Output the [X, Y] coordinate of the center of the cell containing the given text.  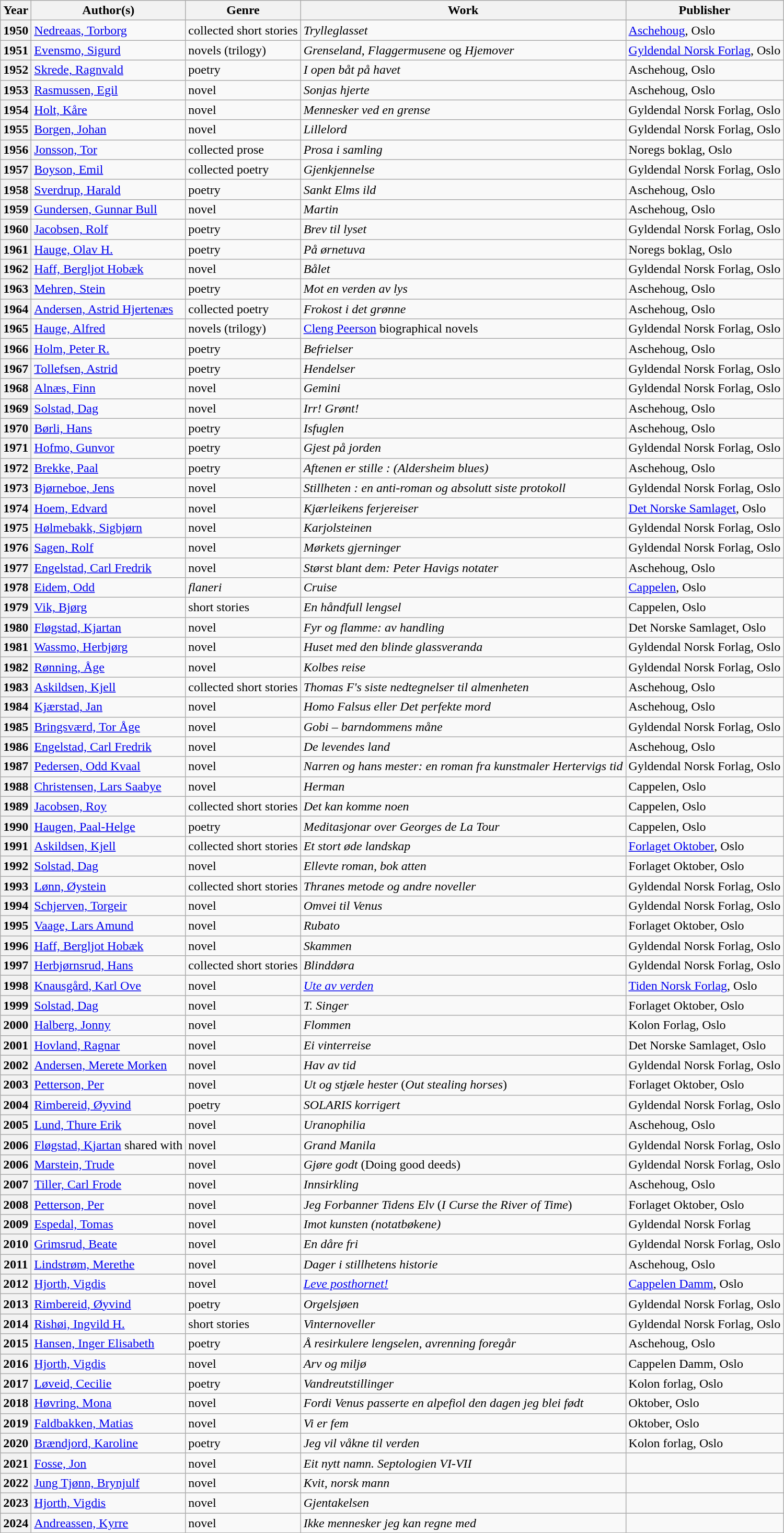
Sonjas hjerte [463, 90]
Genre [243, 10]
1993 [16, 886]
2011 [16, 1264]
1972 [16, 468]
2003 [16, 1085]
1965 [16, 329]
2001 [16, 1045]
1987 [16, 766]
1957 [16, 169]
Tiden Norsk Forlag, Oslo [705, 986]
1963 [16, 289]
Gemini [463, 388]
1995 [16, 926]
Marstein, Trude [109, 1164]
1989 [16, 806]
Martin [463, 209]
Halberg, Jonny [109, 1025]
Kolbes reise [463, 667]
Hansen, Inger Elisabeth [109, 1344]
1997 [16, 966]
Cruise [463, 588]
2002 [16, 1065]
Gyldendal Norsk Forlag [705, 1225]
Lillelord [463, 130]
2020 [16, 1443]
En håndfull lengsel [463, 608]
Jung Tjønn, Brynjulf [109, 1483]
1970 [16, 428]
1996 [16, 946]
Vi er fem [463, 1423]
Gundersen, Gunnar Bull [109, 209]
Vaage, Lars Amund [109, 926]
Espedal, Tomas [109, 1225]
2007 [16, 1184]
Grimsrud, Beate [109, 1244]
Boyson, Emil [109, 169]
Fløgstad, Kjartan shared with [109, 1145]
Lønn, Øystein [109, 886]
Ellevte roman, bok atten [463, 866]
Frokost i det grønne [463, 309]
2024 [16, 1523]
Vinternoveller [463, 1324]
Gjøre godt (Doing good deeds) [463, 1164]
Å resirkulere lengselen, avrenning foregår [463, 1344]
Andreassen, Kyrre [109, 1523]
2008 [16, 1204]
2012 [16, 1284]
Ut og stjæle hester (Out stealing horses) [463, 1085]
Gobi – barndommens måne [463, 727]
1974 [16, 508]
Sankt Elms ild [463, 189]
Herbjørnsrud, Hans [109, 966]
Huset med den blinde glassveranda [463, 647]
Jacobsen, Roy [109, 806]
1994 [16, 906]
1985 [16, 727]
Stillheten : en anti-roman og absolutt siste protokoll [463, 488]
Brev til lyset [463, 229]
Hav av tid [463, 1065]
1966 [16, 349]
Imot kunsten (notatbøkene) [463, 1225]
Fordi Venus passerte en alpefiol den dagen jeg blei født [463, 1403]
Fyr og flamme: av handling [463, 627]
Leve posthornet! [463, 1284]
Hovland, Ragnar [109, 1045]
T. Singer [463, 1005]
Mørkets gjerninger [463, 547]
Holm, Peter R. [109, 349]
Fløgstad, Kjartan [109, 627]
Jacobsen, Rolf [109, 229]
Befrielser [463, 349]
2000 [16, 1025]
Wassmo, Herbjørg [109, 647]
1981 [16, 647]
1964 [16, 309]
1988 [16, 786]
Det kan komme noen [463, 806]
1986 [16, 747]
Arv og miljø [463, 1364]
Omvei til Venus [463, 906]
Jeg vil våkne til verden [463, 1443]
Kjærleikens ferjereiser [463, 508]
Thranes metode og andre noveller [463, 886]
1959 [16, 209]
Schjerven, Torgeir [109, 906]
Andersen, Astrid Hjertenæs [109, 309]
Evensmo, Sigurd [109, 50]
Rishøi, Ingvild H. [109, 1324]
Hølmebakk, Sigbjørn [109, 528]
Haugen, Paal-Helge [109, 826]
1971 [16, 448]
Aftenen er stille : (Aldersheim blues) [463, 468]
Grenseland, Flaggermusene og Hjemover [463, 50]
Blinddøra [463, 966]
2004 [16, 1105]
Et stort øde landskap [463, 846]
Vandreutstillinger [463, 1383]
Trylleglasset [463, 30]
Sagen, Rolf [109, 547]
Tollefsen, Astrid [109, 369]
Kolon Forlag, Oslo [705, 1025]
2005 [16, 1125]
1976 [16, 547]
Hoem, Edvard [109, 508]
flaneri [243, 588]
Rønning, Åge [109, 667]
Cleng Peerson biographical novels [463, 329]
Skrede, Ragnvald [109, 70]
1991 [16, 846]
På ørnetuva [463, 249]
Ikke mennesker jeg kan regne med [463, 1523]
De levendes land [463, 747]
Tiller, Carl Frode [109, 1184]
collected prose [243, 150]
1983 [16, 687]
1984 [16, 707]
2014 [16, 1324]
Rasmussen, Egil [109, 90]
Lindstrøm, Merethe [109, 1264]
Hauge, Olav H. [109, 249]
Orgelsjøen [463, 1304]
Meditasjonar over Georges de La Tour [463, 826]
Andersen, Merete Morken [109, 1065]
2019 [16, 1423]
Rubato [463, 926]
Bålet [463, 269]
1978 [16, 588]
Grand Manila [463, 1145]
Løveid, Cecilie [109, 1383]
Lund, Thure Erik [109, 1125]
Kvit, norsk mann [463, 1483]
Isfuglen [463, 428]
Narren og hans mester: en roman fra kunstmaler Hertervigs tid [463, 766]
2018 [16, 1403]
Mot en verden av lys [463, 289]
1958 [16, 189]
Hofmo, Gunvor [109, 448]
1956 [16, 150]
2017 [16, 1383]
Gjentakelsen [463, 1503]
Year [16, 10]
Hendelser [463, 369]
Sverdrup, Harald [109, 189]
Nedreaas, Torborg [109, 30]
Mennesker ved en grense [463, 110]
Hauge, Alfred [109, 329]
1992 [16, 866]
Gjest på jorden [463, 448]
Dager i stillhetens historie [463, 1264]
Pedersen, Odd Kvaal [109, 766]
1999 [16, 1005]
1975 [16, 528]
Uranophilia [463, 1125]
Alnæs, Finn [109, 388]
Work [463, 10]
Publisher [705, 10]
1961 [16, 249]
Børli, Hans [109, 428]
Christensen, Lars Saabye [109, 786]
1953 [16, 90]
1968 [16, 388]
En dåre fri [463, 1244]
Høvring, Mona [109, 1403]
1967 [16, 369]
Eit nytt namn. Septologien VI-VII [463, 1463]
Jeg Forbanner Tidens Elv (I Curse the River of Time) [463, 1204]
Størst blant dem: Peter Havigs notater [463, 567]
Prosa i samling [463, 150]
Innsirkling [463, 1184]
1952 [16, 70]
I open båt på havet [463, 70]
Irr! Grønt! [463, 408]
2023 [16, 1503]
Gjenkjennelse [463, 169]
1998 [16, 986]
Fosse, Jon [109, 1463]
1962 [16, 269]
Ei vinterreise [463, 1045]
Author(s) [109, 10]
Borgen, Johan [109, 130]
Holt, Kåre [109, 110]
1979 [16, 608]
1973 [16, 488]
Bringsværd, Tor Åge [109, 727]
Flommen [463, 1025]
2016 [16, 1364]
Karjolsteinen [463, 528]
Ute av verden [463, 986]
SOLARIS korrigert [463, 1105]
Mehren, Stein [109, 289]
Eidem, Odd [109, 588]
Homo Falsus eller Det perfekte mord [463, 707]
1954 [16, 110]
1969 [16, 408]
Thomas F's siste nedtegnelser til almenheten [463, 687]
Knausgård, Karl Ove [109, 986]
2013 [16, 1304]
Vik, Bjørg [109, 608]
1951 [16, 50]
1980 [16, 627]
1977 [16, 567]
Brekke, Paal [109, 468]
1950 [16, 30]
1990 [16, 826]
1955 [16, 130]
Jonsson, Tor [109, 150]
Skammen [463, 946]
2010 [16, 1244]
2021 [16, 1463]
2022 [16, 1483]
2009 [16, 1225]
Herman [463, 786]
1960 [16, 229]
Kjærstad, Jan [109, 707]
Faldbakken, Matias [109, 1423]
1982 [16, 667]
Bjørneboe, Jens [109, 488]
2015 [16, 1344]
Brændjord, Karoline [109, 1443]
